Search for the cell housing the specified text and yield its [x, y] center coordinate. 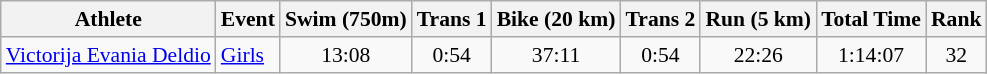
Swim (750m) [346, 19]
37:11 [556, 55]
Victorija Evania Deldio [108, 55]
Bike (20 km) [556, 19]
Trans 1 [452, 19]
Total Time [871, 19]
Rank [956, 19]
1:14:07 [871, 55]
32 [956, 55]
Event [248, 19]
22:26 [758, 55]
Athlete [108, 19]
Run (5 km) [758, 19]
Trans 2 [660, 19]
13:08 [346, 55]
Girls [248, 55]
